Output the [X, Y] coordinate of the center of the cell containing the given text.  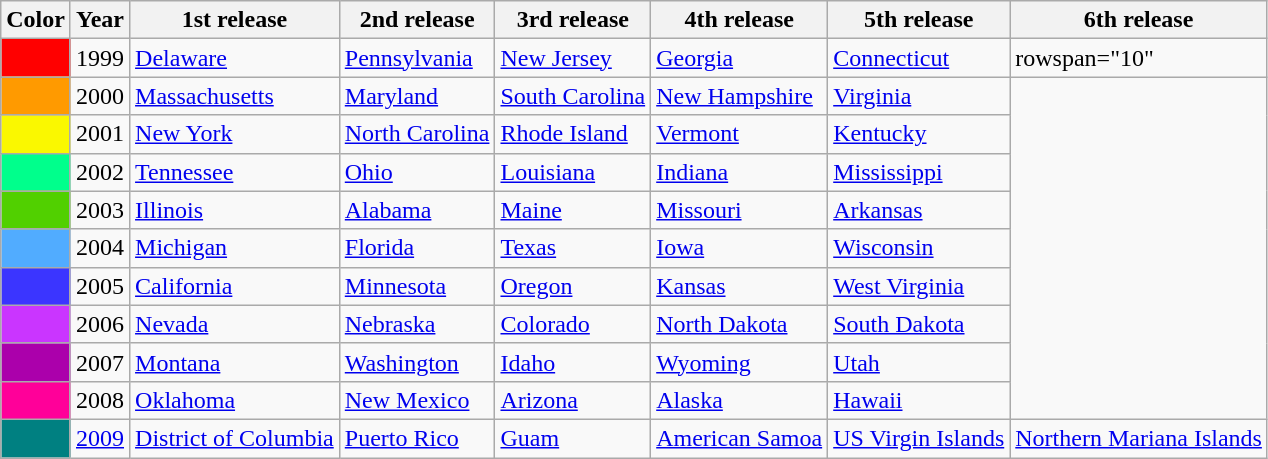
California [235, 286]
2007 [100, 362]
2002 [100, 172]
Oregon [573, 286]
South Carolina [573, 96]
4th release [740, 20]
2006 [100, 324]
Alaska [740, 400]
Puerto Rico [417, 438]
US Virgin Islands [919, 438]
Hawaii [919, 400]
2005 [100, 286]
Kentucky [919, 134]
North Carolina [417, 134]
Oklahoma [235, 400]
Massachusetts [235, 96]
Texas [573, 248]
Minnesota [417, 286]
6th release [1139, 20]
District of Columbia [235, 438]
Georgia [740, 58]
rowspan="10" [1139, 58]
Maryland [417, 96]
Florida [417, 248]
2001 [100, 134]
Ohio [417, 172]
American Samoa [740, 438]
Missouri [740, 210]
1999 [100, 58]
New Hampshire [740, 96]
Arkansas [919, 210]
Guam [573, 438]
Connecticut [919, 58]
3rd release [573, 20]
Tennessee [235, 172]
New York [235, 134]
Illinois [235, 210]
2000 [100, 96]
Nebraska [417, 324]
New Mexico [417, 400]
2004 [100, 248]
Northern Mariana Islands [1139, 438]
West Virginia [919, 286]
Wyoming [740, 362]
Delaware [235, 58]
Arizona [573, 400]
Alabama [417, 210]
Idaho [573, 362]
North Dakota [740, 324]
Color [36, 20]
Louisiana [573, 172]
Vermont [740, 134]
1st release [235, 20]
Virginia [919, 96]
2009 [100, 438]
Kansas [740, 286]
Maine [573, 210]
Pennsylvania [417, 58]
Colorado [573, 324]
Wisconsin [919, 248]
Iowa [740, 248]
2nd release [417, 20]
Rhode Island [573, 134]
Indiana [740, 172]
Year [100, 20]
Washington [417, 362]
5th release [919, 20]
Montana [235, 362]
Utah [919, 362]
Nevada [235, 324]
Michigan [235, 248]
Mississippi [919, 172]
South Dakota [919, 324]
New Jersey [573, 58]
2008 [100, 400]
2003 [100, 210]
